Provide the [x, y] coordinate of the cell's center where the given text is located.  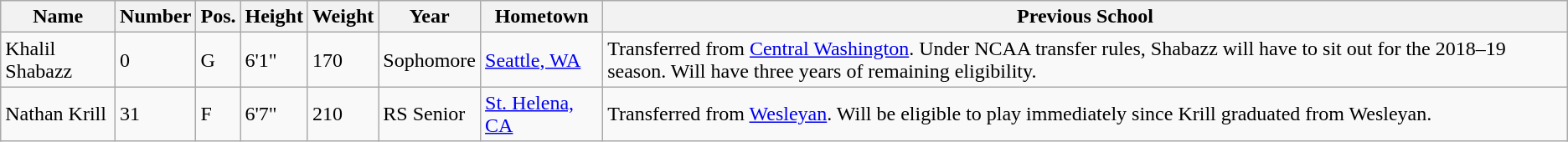
Pos. [218, 17]
Hometown [542, 17]
0 [156, 60]
6'1" [274, 60]
F [218, 114]
Khalil Shabazz [59, 60]
RS Senior [430, 114]
6'7" [274, 114]
170 [343, 60]
Name [59, 17]
Transferred from Wesleyan. Will be eligible to play immediately since Krill graduated from Wesleyan. [1086, 114]
31 [156, 114]
Number [156, 17]
Year [430, 17]
Nathan Krill [59, 114]
Height [274, 17]
G [218, 60]
Weight [343, 17]
210 [343, 114]
St. Helena, CA [542, 114]
Previous School [1086, 17]
Sophomore [430, 60]
Seattle, WA [542, 60]
